Identify which cell holds the provided text, then report its [X, Y] central coordinate. 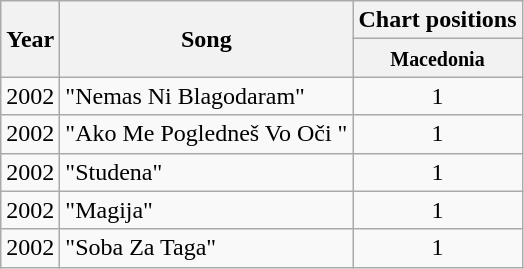
"Studena" [206, 172]
Chart positions [438, 20]
"Soba Za Taga" [206, 248]
Year [30, 39]
"Ako Me Pogledneš Vo Oči " [206, 134]
"Nemas Ni Blagodaram" [206, 96]
"Magija" [206, 210]
Song [206, 39]
Macedonia [438, 58]
